Extract the (X, Y) coordinate from the center of the cell holding the provided text.  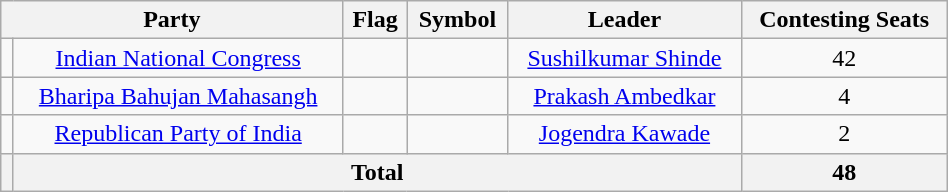
Flag (375, 20)
Party (172, 20)
2 (844, 134)
Sushilkumar Shinde (624, 58)
Republican Party of India (178, 134)
48 (844, 172)
Bharipa Bahujan Mahasangh (178, 96)
Total (377, 172)
Symbol (458, 20)
Indian National Congress (178, 58)
Prakash Ambedkar (624, 96)
42 (844, 58)
Leader (624, 20)
Contesting Seats (844, 20)
Jogendra Kawade (624, 134)
4 (844, 96)
